From the cell containing the given text, extract its center point as [X, Y] coordinate. 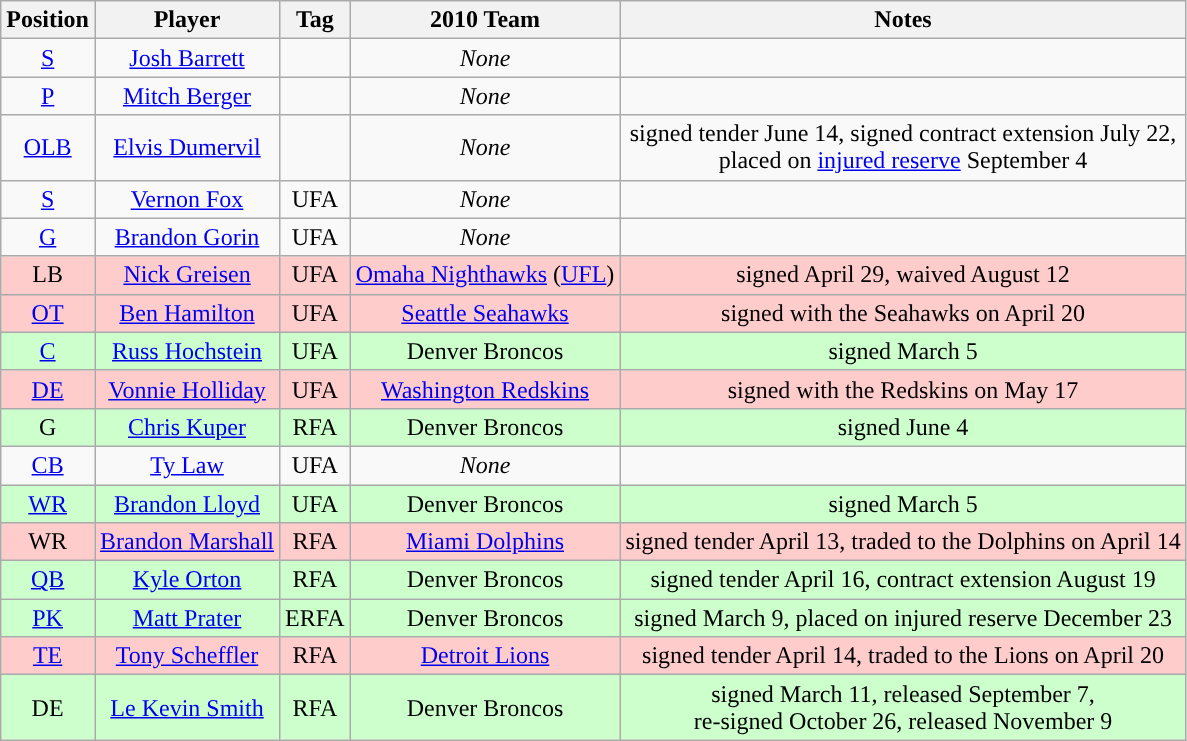
P [48, 96]
Tony Scheffler [186, 656]
Ben Hamilton [186, 313]
signed tender April 16, contract extension August 19 [903, 580]
C [48, 351]
Mitch Berger [186, 96]
Tag [316, 20]
Elvis Dumervil [186, 148]
Washington Redskins [485, 389]
PK [48, 618]
signed with the Seahawks on April 20 [903, 313]
Brandon Gorin [186, 237]
Seattle Seahawks [485, 313]
CB [48, 465]
Brandon Marshall [186, 542]
ERFA [316, 618]
signed with the Redskins on May 17 [903, 389]
Detroit Lions [485, 656]
Russ Hochstein [186, 351]
Nick Greisen [186, 275]
Kyle Orton [186, 580]
Le Kevin Smith [186, 708]
signed tender April 13, traded to the Dolphins on April 14 [903, 542]
OT [48, 313]
Miami Dolphins [485, 542]
Player [186, 20]
Notes [903, 20]
TE [48, 656]
OLB [48, 148]
signed tender April 14, traded to the Lions on April 20 [903, 656]
signed March 9, placed on injured reserve December 23 [903, 618]
Vonnie Holliday [186, 389]
signed tender June 14, signed contract extension July 22,placed on injured reserve September 4 [903, 148]
2010 Team [485, 20]
Vernon Fox [186, 199]
Matt Prater [186, 618]
Brandon Lloyd [186, 503]
Chris Kuper [186, 427]
signed March 11, released September 7,re-signed October 26, released November 9 [903, 708]
LB [48, 275]
Josh Barrett [186, 58]
QB [48, 580]
Omaha Nighthawks (UFL) [485, 275]
Ty Law [186, 465]
Position [48, 20]
signed June 4 [903, 427]
signed April 29, waived August 12 [903, 275]
